Return (x, y) of the center of cell containing provided text 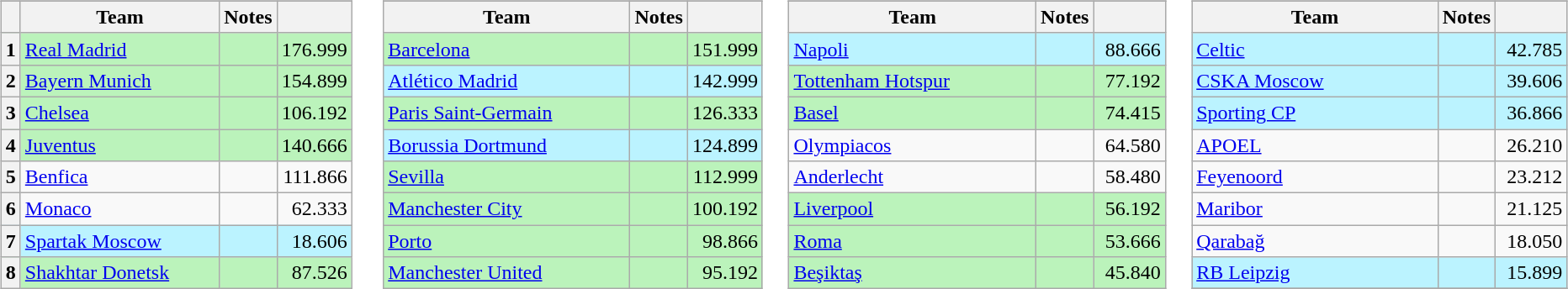
Celtic (1315, 49)
APOEL (1315, 145)
74.415 (1129, 113)
140.666 (315, 145)
53.666 (1129, 241)
111.866 (315, 177)
Shakhtar Donetsk (119, 273)
154.899 (315, 81)
Napoli (913, 49)
Basel (913, 113)
21.125 (1531, 209)
Benfica (119, 177)
Monaco (119, 209)
Chelsea (119, 113)
98.866 (725, 241)
Sevilla (506, 177)
Borussia Dortmund (506, 145)
Beşiktaş (913, 273)
15.899 (1531, 273)
26.210 (1531, 145)
87.526 (315, 273)
106.192 (315, 113)
62.333 (315, 209)
6 (10, 209)
Anderlecht (913, 177)
56.192 (1129, 209)
Manchester City (506, 209)
36.866 (1531, 113)
112.999 (725, 177)
Atlético Madrid (506, 81)
Olympiacos (913, 145)
100.192 (725, 209)
Spartak Moscow (119, 241)
5 (10, 177)
23.212 (1531, 177)
3 (10, 113)
88.666 (1129, 49)
CSKA Moscow (1315, 81)
4 (10, 145)
Juventus (119, 145)
142.999 (725, 81)
18.050 (1531, 241)
Real Madrid (119, 49)
77.192 (1129, 81)
176.999 (315, 49)
42.785 (1531, 49)
Maribor (1315, 209)
Liverpool (913, 209)
8 (10, 273)
RB Leipzig (1315, 273)
1 (10, 49)
7 (10, 241)
39.606 (1531, 81)
64.580 (1129, 145)
126.333 (725, 113)
Qarabağ (1315, 241)
Bayern Munich (119, 81)
Roma (913, 241)
45.840 (1129, 273)
124.899 (725, 145)
Sporting CP (1315, 113)
Porto (506, 241)
Manchester United (506, 273)
Feyenoord (1315, 177)
18.606 (315, 241)
2 (10, 81)
95.192 (725, 273)
151.999 (725, 49)
Paris Saint-Germain (506, 113)
Barcelona (506, 49)
Tottenham Hotspur (913, 81)
58.480 (1129, 177)
